Capture the cell that displays the provided text and extract its (x, y) central coordinate. 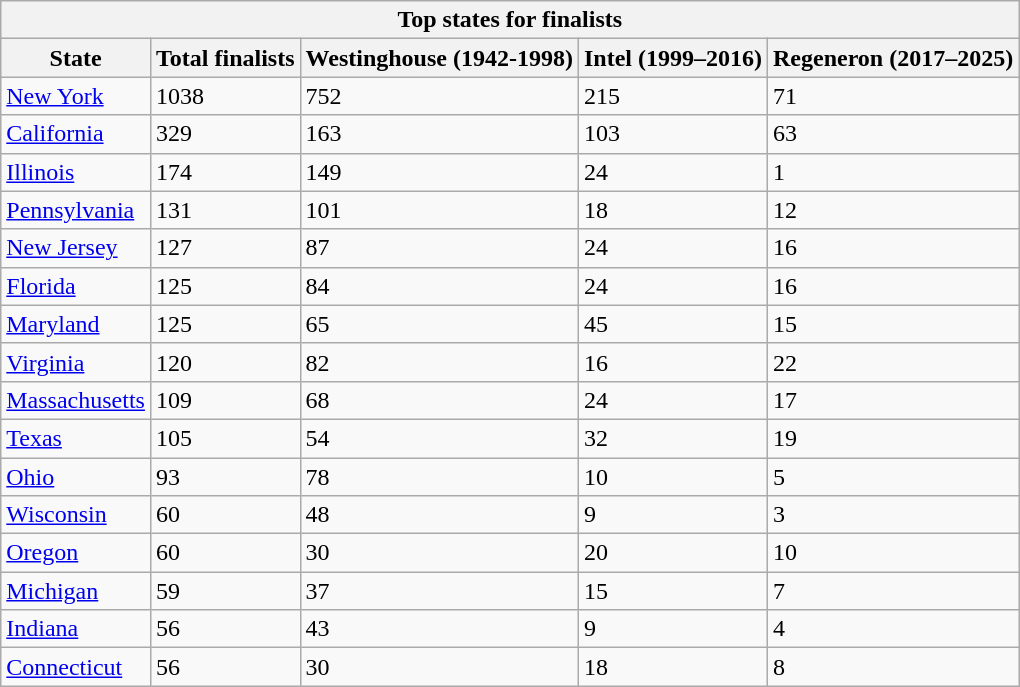
Pennsylvania (76, 210)
1 (892, 172)
32 (672, 438)
Florida (76, 286)
163 (439, 134)
87 (439, 248)
54 (439, 438)
New Jersey (76, 248)
3 (892, 515)
California (76, 134)
131 (225, 210)
103 (672, 134)
37 (439, 591)
17 (892, 400)
1038 (225, 96)
65 (439, 324)
174 (225, 172)
Top states for finalists (510, 20)
19 (892, 438)
48 (439, 515)
215 (672, 96)
Total finalists (225, 58)
5 (892, 477)
752 (439, 96)
Maryland (76, 324)
59 (225, 591)
Connecticut (76, 667)
Texas (76, 438)
68 (439, 400)
45 (672, 324)
Indiana (76, 629)
82 (439, 362)
New York (76, 96)
Ohio (76, 477)
22 (892, 362)
78 (439, 477)
93 (225, 477)
12 (892, 210)
Westinghouse (1942-1998) (439, 58)
4 (892, 629)
Illinois (76, 172)
43 (439, 629)
127 (225, 248)
Oregon (76, 553)
105 (225, 438)
Virginia (76, 362)
84 (439, 286)
101 (439, 210)
State (76, 58)
8 (892, 667)
7 (892, 591)
149 (439, 172)
Wisconsin (76, 515)
120 (225, 362)
71 (892, 96)
109 (225, 400)
Intel (1999–2016) (672, 58)
Massachusetts (76, 400)
63 (892, 134)
329 (225, 134)
Regeneron (2017–2025) (892, 58)
20 (672, 553)
Michigan (76, 591)
